From the cell containing the given text, extract its center point as (x, y) coordinate. 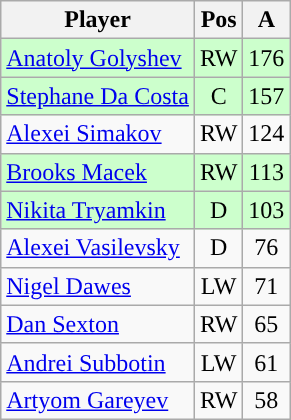
Pos (218, 20)
65 (266, 324)
Nigel Dawes (98, 286)
Alexei Vasilevsky (98, 248)
Alexei Simakov (98, 134)
157 (266, 96)
71 (266, 286)
Dan Sexton (98, 324)
C (218, 96)
Player (98, 20)
Brooks Macek (98, 172)
58 (266, 400)
Anatoly Golyshev (98, 58)
A (266, 20)
Artyom Gareyev (98, 400)
124 (266, 134)
Nikita Tryamkin (98, 210)
113 (266, 172)
61 (266, 362)
Stephane Da Costa (98, 96)
Andrei Subbotin (98, 362)
76 (266, 248)
176 (266, 58)
103 (266, 210)
